Find where the given text appears and provide that cell's center as (x, y) coordinate. 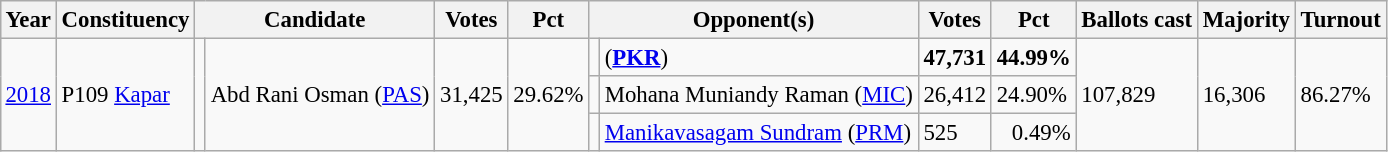
29.62% (548, 94)
31,425 (472, 94)
86.27% (1340, 94)
Constituency (125, 20)
Year (28, 20)
Abd Rani Osman (PAS) (320, 94)
16,306 (1246, 94)
Turnout (1340, 20)
P109 Kapar (125, 94)
Opponent(s) (754, 20)
107,829 (1136, 94)
(PKR) (758, 57)
Mohana Muniandy Raman (MIC) (758, 95)
Ballots cast (1136, 20)
Manikavasagam Sundram (PRM) (758, 133)
44.99% (1034, 57)
Candidate (315, 20)
2018 (28, 94)
24.90% (1034, 95)
Majority (1246, 20)
525 (954, 133)
26,412 (954, 95)
0.49% (1034, 133)
47,731 (954, 57)
